Return the (X, Y) coordinate for the center point of the cell that contains the specified text.  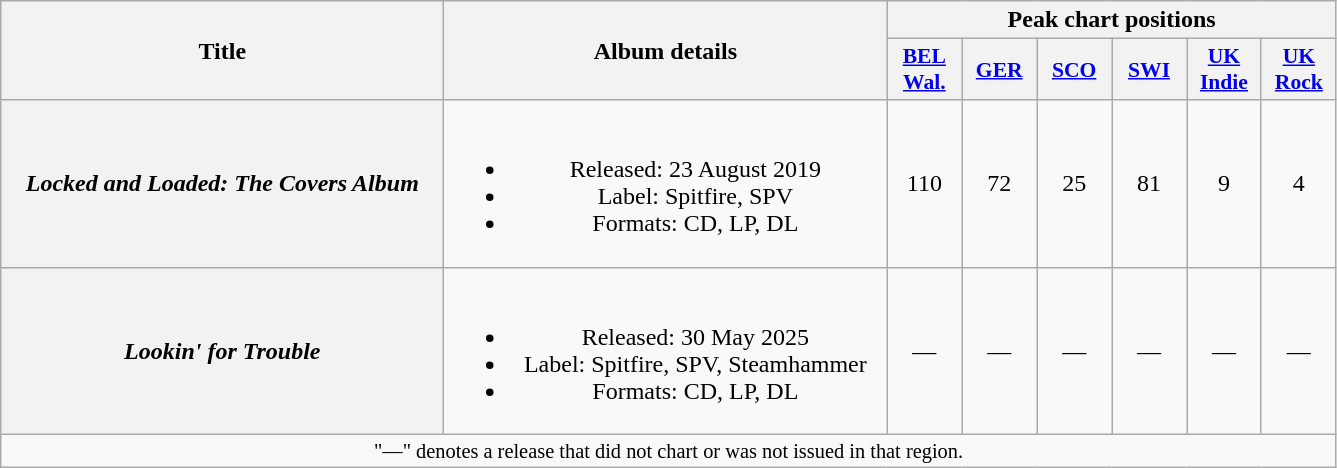
SCO (1074, 70)
110 (924, 184)
Album details (666, 50)
Title (222, 50)
81 (1150, 184)
72 (1000, 184)
Locked and Loaded: The Covers Album (222, 184)
UKIndie (1224, 70)
25 (1074, 184)
Released: 30 May 2025Label: Spitfire, SPV, SteamhammerFormats: CD, LP, DL (666, 350)
GER (1000, 70)
4 (1298, 184)
SWI (1150, 70)
9 (1224, 184)
Released: 23 August 2019Label: Spitfire, SPVFormats: CD, LP, DL (666, 184)
BELWal. (924, 70)
UKRock (1298, 70)
Peak chart positions (1112, 20)
Lookin' for Trouble (222, 350)
"—" denotes a release that did not chart or was not issued in that region. (669, 451)
